Provide the [X, Y] coordinate of the cell's center where the given text is located.  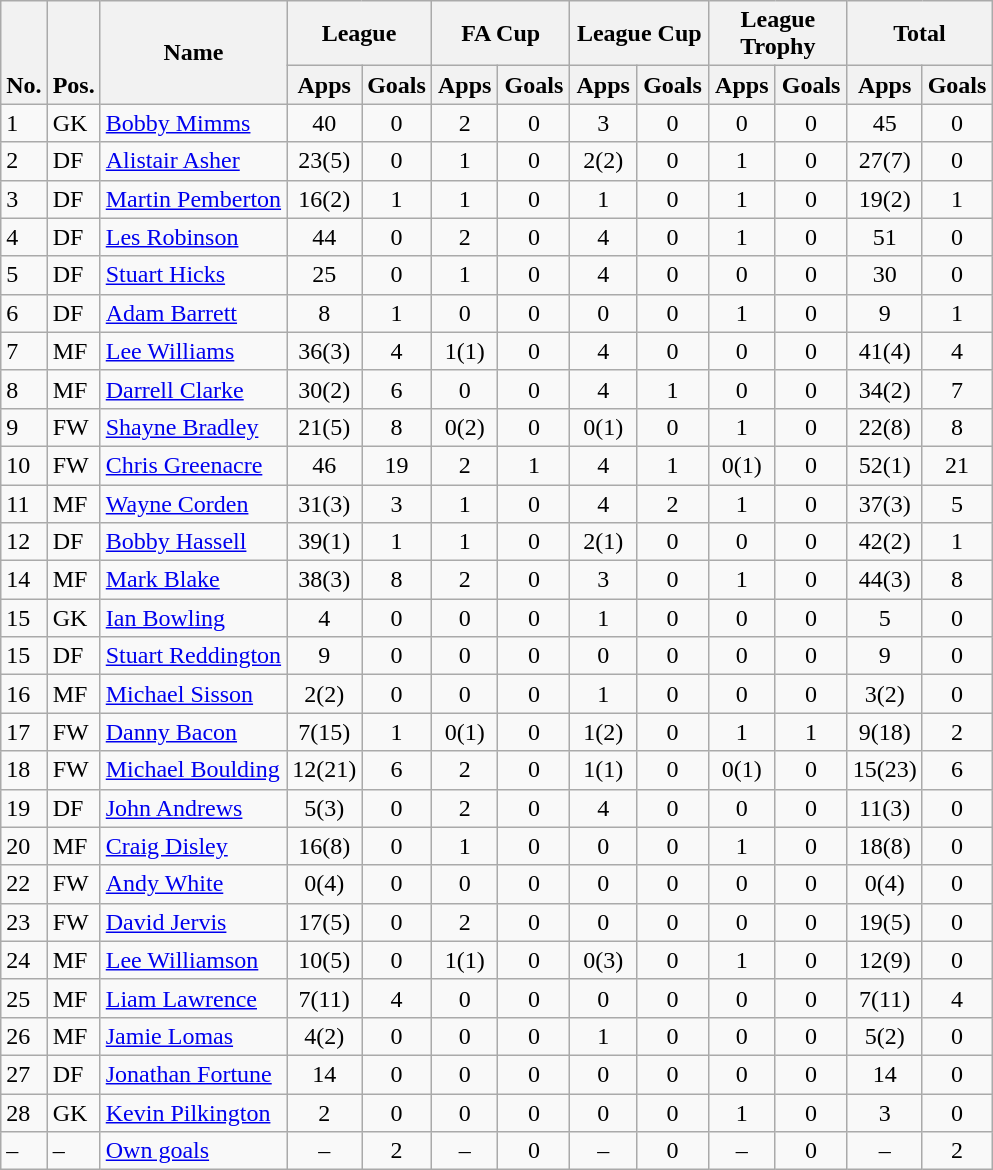
Adam Barrett [193, 313]
7(15) [324, 732]
Bobby Hassell [193, 542]
22(8) [884, 427]
23(5) [324, 161]
Name [193, 52]
39(1) [324, 542]
Andy White [193, 884]
Lee Williams [193, 351]
Jamie Lomas [193, 1036]
38(3) [324, 580]
23 [24, 922]
10(5) [324, 960]
42(2) [884, 542]
FA Cup [500, 34]
Ian Bowling [193, 618]
12(21) [324, 770]
Pos. [74, 52]
Craig Disley [193, 846]
30 [884, 275]
Danny Bacon [193, 732]
League Cup [640, 34]
Wayne Corden [193, 503]
Jonathan Fortune [193, 1074]
Shayne Bradley [193, 427]
44 [324, 237]
18(8) [884, 846]
Mark Blake [193, 580]
Alistair Asher [193, 161]
52(1) [884, 465]
Total [920, 34]
11(3) [884, 808]
Own goals [193, 1151]
17(5) [324, 922]
34(2) [884, 389]
Kevin Pilkington [193, 1113]
Lee Williamson [193, 960]
26 [24, 1036]
12 [24, 542]
37(3) [884, 503]
16(2) [324, 199]
5(3) [324, 808]
24 [24, 960]
41(4) [884, 351]
12(9) [884, 960]
15(23) [884, 770]
44(3) [884, 580]
36(3) [324, 351]
Liam Lawrence [193, 998]
No. [24, 52]
28 [24, 1113]
Stuart Hicks [193, 275]
16(8) [324, 846]
0(2) [464, 427]
27(7) [884, 161]
5(2) [884, 1036]
46 [324, 465]
2(1) [604, 542]
John Andrews [193, 808]
20 [24, 846]
Bobby Mimms [193, 123]
30(2) [324, 389]
9(18) [884, 732]
Chris Greenacre [193, 465]
Martin Pemberton [193, 199]
19(5) [884, 922]
10 [24, 465]
Les Robinson [193, 237]
David Jervis [193, 922]
0(3) [604, 960]
45 [884, 123]
16 [24, 694]
1(2) [604, 732]
21 [957, 465]
League Trophy [778, 34]
3(2) [884, 694]
27 [24, 1074]
Michael Sisson [193, 694]
18 [24, 770]
22 [24, 884]
31(3) [324, 503]
League [360, 34]
17 [24, 732]
Darrell Clarke [193, 389]
Stuart Reddington [193, 656]
4(2) [324, 1036]
19(2) [884, 199]
51 [884, 237]
Michael Boulding [193, 770]
21(5) [324, 427]
11 [24, 503]
40 [324, 123]
